Locate the cell with the specified text and output its [X, Y] center coordinate. 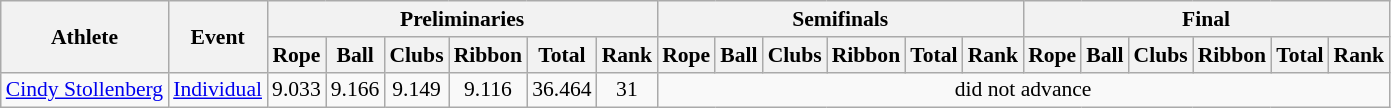
Event [218, 36]
9.166 [356, 90]
31 [628, 90]
9.033 [296, 90]
36.464 [562, 90]
9.149 [416, 90]
did not advance [1023, 90]
Individual [218, 90]
Semifinals [840, 19]
Cindy Stollenberg [84, 90]
Final [1206, 19]
Preliminaries [462, 19]
9.116 [488, 90]
Athlete [84, 36]
